Capture the cell that displays the provided text and extract its [X, Y] central coordinate. 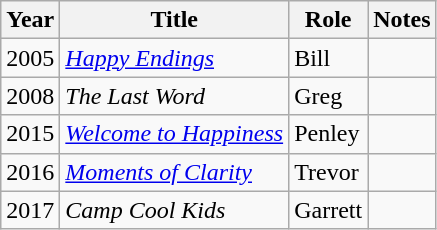
Title [174, 20]
Penley [328, 134]
Garrett [328, 210]
Trevor [328, 172]
Moments of Clarity [174, 172]
Happy Endings [174, 58]
2005 [30, 58]
The Last Word [174, 96]
Bill [328, 58]
2008 [30, 96]
Camp Cool Kids [174, 210]
2015 [30, 134]
Greg [328, 96]
Role [328, 20]
2016 [30, 172]
Year [30, 20]
2017 [30, 210]
Notes [402, 20]
Welcome to Happiness [174, 134]
